Find where the given text appears and provide that cell's center as [x, y] coordinate. 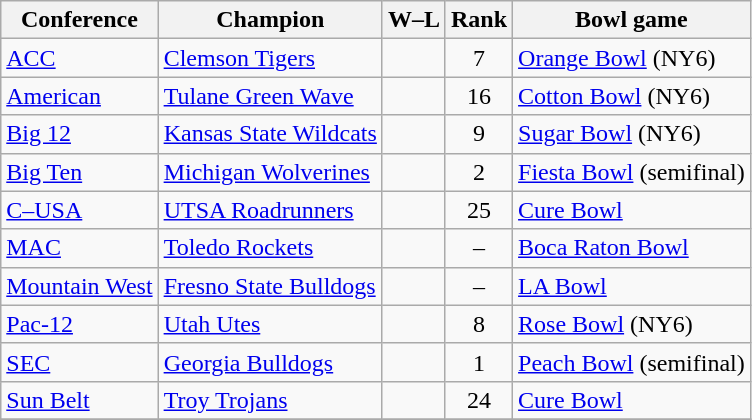
Kansas State Wildcats [270, 134]
16 [478, 96]
Rank [478, 20]
Pac-12 [80, 324]
Troy Trojans [270, 400]
Toledo Rockets [270, 248]
Sugar Bowl (NY6) [632, 134]
American [80, 96]
Mountain West [80, 286]
ACC [80, 58]
Orange Bowl (NY6) [632, 58]
C–USA [80, 210]
9 [478, 134]
MAC [80, 248]
Bowl game [632, 20]
7 [478, 58]
W–L [414, 20]
SEC [80, 362]
Georgia Bulldogs [270, 362]
1 [478, 362]
Champion [270, 20]
Conference [80, 20]
Cotton Bowl (NY6) [632, 96]
Rose Bowl (NY6) [632, 324]
Utah Utes [270, 324]
24 [478, 400]
Fiesta Bowl (semifinal) [632, 172]
Big Ten [80, 172]
LA Bowl [632, 286]
Boca Raton Bowl [632, 248]
Michigan Wolverines [270, 172]
Clemson Tigers [270, 58]
UTSA Roadrunners [270, 210]
Tulane Green Wave [270, 96]
Peach Bowl (semifinal) [632, 362]
Sun Belt [80, 400]
25 [478, 210]
2 [478, 172]
8 [478, 324]
Fresno State Bulldogs [270, 286]
Big 12 [80, 134]
